Locate the cell with the specified text and output its (x, y) center coordinate. 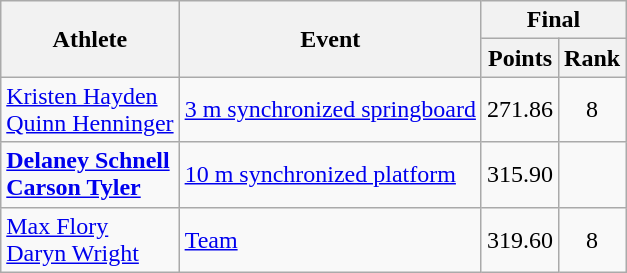
10 m synchronized platform (330, 174)
Event (330, 39)
Delaney SchnellCarson Tyler (90, 174)
Rank (592, 58)
Team (330, 240)
Final (553, 20)
Max FloryDaryn Wright (90, 240)
Points (520, 58)
Athlete (90, 39)
271.86 (520, 110)
315.90 (520, 174)
Kristen HaydenQuinn Henninger (90, 110)
3 m synchronized springboard (330, 110)
319.60 (520, 240)
